Pinpoint the cell where the given text exists, returning its [X, Y] midpoint coordinate. 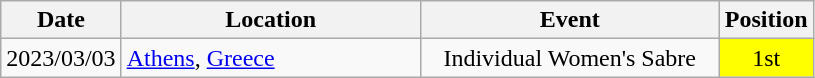
Position [766, 20]
Individual Women's Sabre [570, 58]
Date [61, 20]
2023/03/03 [61, 58]
Athens, Greece [270, 58]
Event [570, 20]
Location [270, 20]
1st [766, 58]
